Find where the given text appears and provide that cell's center as [X, Y] coordinate. 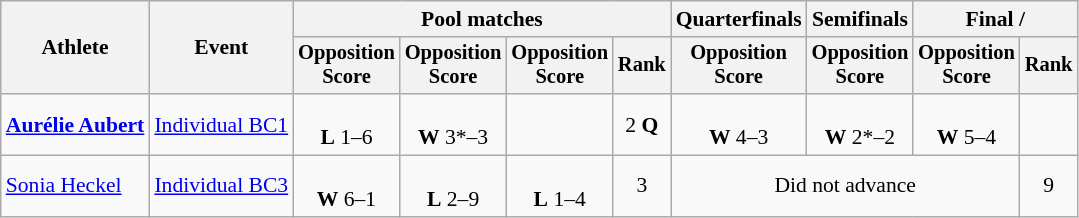
W 5–4 [966, 124]
W 6–1 [346, 186]
Sonia Heckel [76, 186]
Individual BC1 [221, 124]
2 Q [642, 124]
Pool matches [482, 19]
3 [642, 186]
Quarterfinals [739, 19]
Final / [995, 19]
Event [221, 48]
Individual BC3 [221, 186]
W 3*–3 [454, 124]
L 1–6 [346, 124]
Aurélie Aubert [76, 124]
Semifinals [860, 19]
W 4–3 [739, 124]
Athlete [76, 48]
Did not advance [846, 186]
W 2*–2 [860, 124]
L 2–9 [454, 186]
L 1–4 [560, 186]
9 [1049, 186]
